Provide the [X, Y] coordinate of the cell's center where the given text is located.  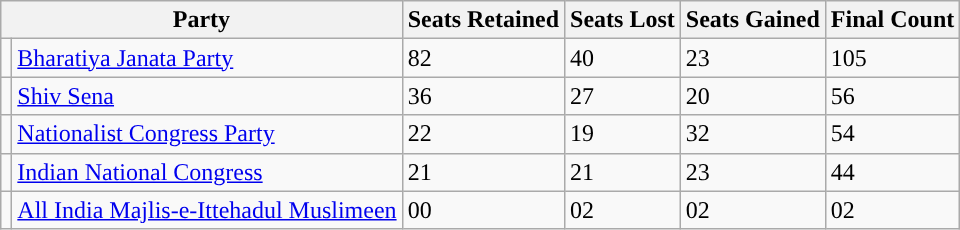
Final Count [892, 20]
Seats Retained [483, 20]
Seats Lost [623, 20]
22 [483, 134]
54 [892, 134]
Seats Gained [752, 20]
Bharatiya Janata Party [207, 58]
27 [623, 96]
32 [752, 134]
Shiv Sena [207, 96]
19 [623, 134]
36 [483, 96]
20 [752, 96]
Nationalist Congress Party [207, 134]
00 [483, 210]
Indian National Congress [207, 172]
All India Majlis-e-Ittehadul Muslimeen [207, 210]
40 [623, 58]
56 [892, 96]
105 [892, 58]
44 [892, 172]
82 [483, 58]
Party [202, 20]
